Capture the cell that displays the provided text and extract its [X, Y] central coordinate. 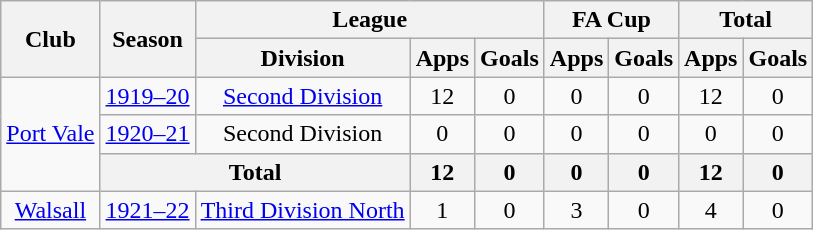
1920–21 [148, 134]
4 [711, 210]
FA Cup [611, 20]
Division [302, 58]
Third Division North [302, 210]
3 [576, 210]
1919–20 [148, 96]
Season [148, 39]
Walsall [50, 210]
League [370, 20]
1921–22 [148, 210]
Port Vale [50, 134]
Club [50, 39]
1 [442, 210]
